Determine the (x, y) coordinate at the center of the cell enclosing the given text.  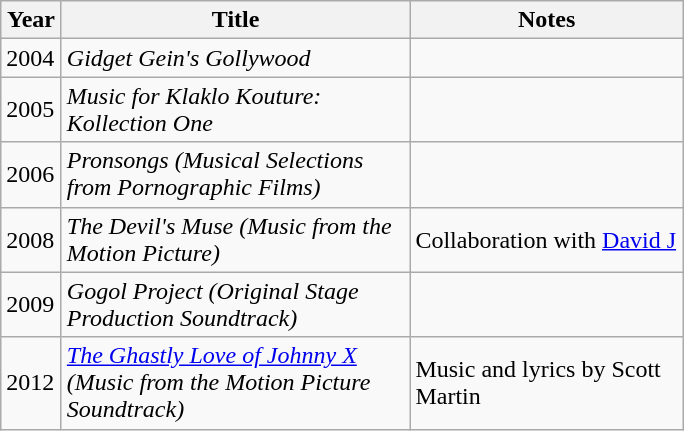
The Ghastly Love of Johnny X (Music from the Motion Picture Soundtrack) (236, 383)
Gidget Gein's Gollywood (236, 58)
2005 (32, 110)
Music and lyrics by Scott Martin (547, 383)
2008 (32, 240)
The Devil's Muse (Music from the Motion Picture) (236, 240)
Year (32, 20)
Notes (547, 20)
Collaboration with David J (547, 240)
Gogol Project (Original Stage Production Soundtrack) (236, 304)
Title (236, 20)
2004 (32, 58)
2009 (32, 304)
2006 (32, 174)
Pronsongs (Musical Selections from Pornographic Films) (236, 174)
Music for Klaklo Kouture: Kollection One (236, 110)
2012 (32, 383)
